Capture the cell that displays the provided text and extract its [x, y] central coordinate. 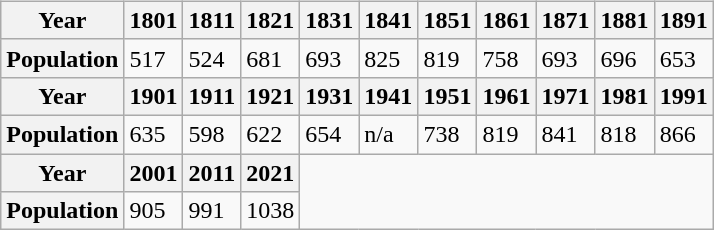
2011 [212, 173]
825 [388, 58]
905 [154, 211]
1981 [624, 96]
1921 [270, 96]
758 [506, 58]
681 [270, 58]
738 [448, 134]
1841 [388, 20]
517 [154, 58]
991 [212, 211]
841 [566, 134]
1891 [684, 20]
1811 [212, 20]
1931 [330, 96]
1871 [566, 20]
1851 [448, 20]
866 [684, 134]
635 [154, 134]
n/a [388, 134]
696 [624, 58]
2001 [154, 173]
1961 [506, 96]
1801 [154, 20]
524 [212, 58]
1881 [624, 20]
654 [330, 134]
622 [270, 134]
598 [212, 134]
1991 [684, 96]
653 [684, 58]
1901 [154, 96]
1911 [212, 96]
1971 [566, 96]
1821 [270, 20]
1831 [330, 20]
1861 [506, 20]
818 [624, 134]
1951 [448, 96]
2021 [270, 173]
1038 [270, 211]
1941 [388, 96]
